Provide the (x, y) coordinate of the cell's center where the given text is located.  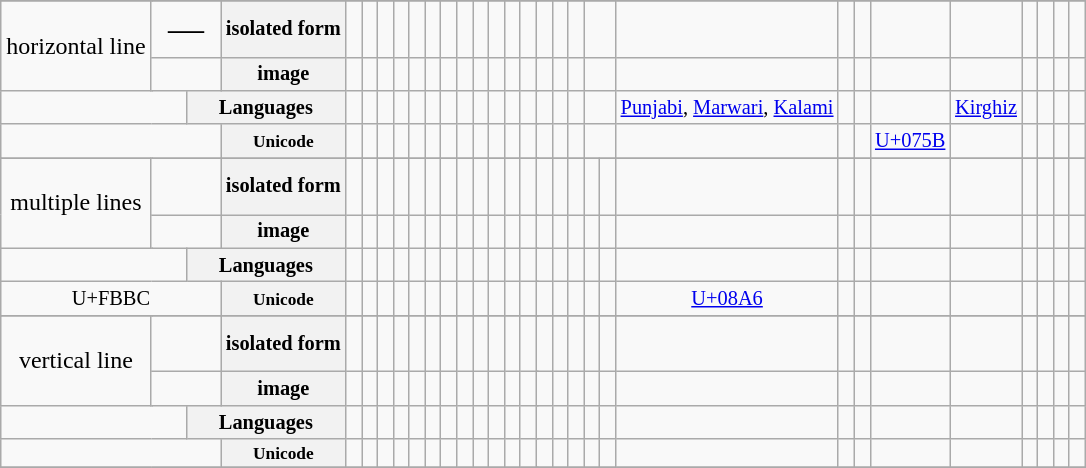
vertical line (76, 360)
— (186, 29)
multiple lines (76, 203)
U+FBBC (111, 299)
U+075B (910, 141)
Punjabi, Marwari, Kalami (728, 108)
Kirghiz (986, 108)
U+08A6 (728, 299)
horizontal line (76, 46)
